Scan for the cell matching the given text and deliver its [x, y] coordinate at center. 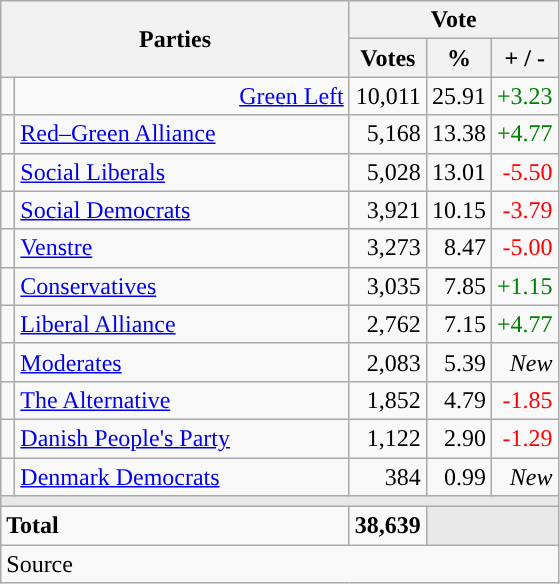
2.90 [458, 438]
Conservatives [182, 286]
Denmark Democrats [182, 477]
Moderates [182, 362]
3,035 [388, 286]
3,921 [388, 210]
1,852 [388, 400]
Venstre [182, 248]
384 [388, 477]
0.99 [458, 477]
Vote [454, 20]
-1.29 [524, 438]
10.15 [458, 210]
-3.79 [524, 210]
13.01 [458, 172]
4.79 [458, 400]
1,122 [388, 438]
8.47 [458, 248]
The Alternative [182, 400]
Total [176, 526]
Red–Green Alliance [182, 134]
2,083 [388, 362]
+ / - [524, 58]
-5.50 [524, 172]
10,011 [388, 96]
Danish People's Party [182, 438]
Votes [388, 58]
7.85 [458, 286]
-1.85 [524, 400]
Liberal Alliance [182, 324]
+1.15 [524, 286]
2,762 [388, 324]
7.15 [458, 324]
Source [280, 564]
5,168 [388, 134]
Social Democrats [182, 210]
Parties [176, 39]
5,028 [388, 172]
+3.23 [524, 96]
Social Liberals [182, 172]
% [458, 58]
13.38 [458, 134]
25.91 [458, 96]
5.39 [458, 362]
3,273 [388, 248]
38,639 [388, 526]
-5.00 [524, 248]
Green Left [182, 96]
